Return (x, y) of the center of cell containing provided text 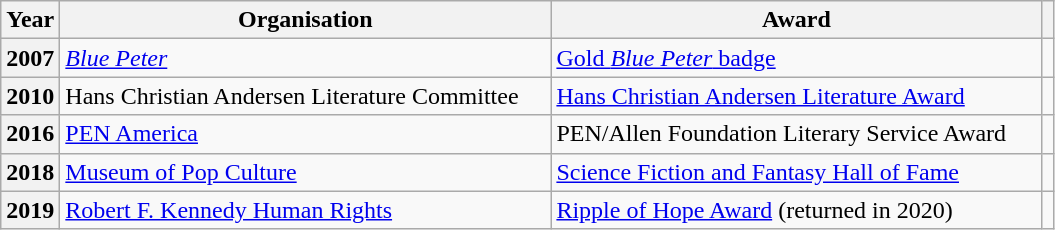
2018 (30, 172)
2010 (30, 96)
Hans Christian Andersen Literature Award (796, 96)
Science Fiction and Fantasy Hall of Fame (796, 172)
2007 (30, 58)
Hans Christian Andersen Literature Committee (306, 96)
2019 (30, 210)
Blue Peter (306, 58)
Gold Blue Peter badge (796, 58)
Year (30, 20)
Organisation (306, 20)
Award (796, 20)
Museum of Pop Culture (306, 172)
Ripple of Hope Award (returned in 2020) (796, 210)
PEN/Allen Foundation Literary Service Award (796, 134)
Robert F. Kennedy Human Rights (306, 210)
2016 (30, 134)
PEN America (306, 134)
